Find where the given text appears and provide that cell's center as [X, Y] coordinate. 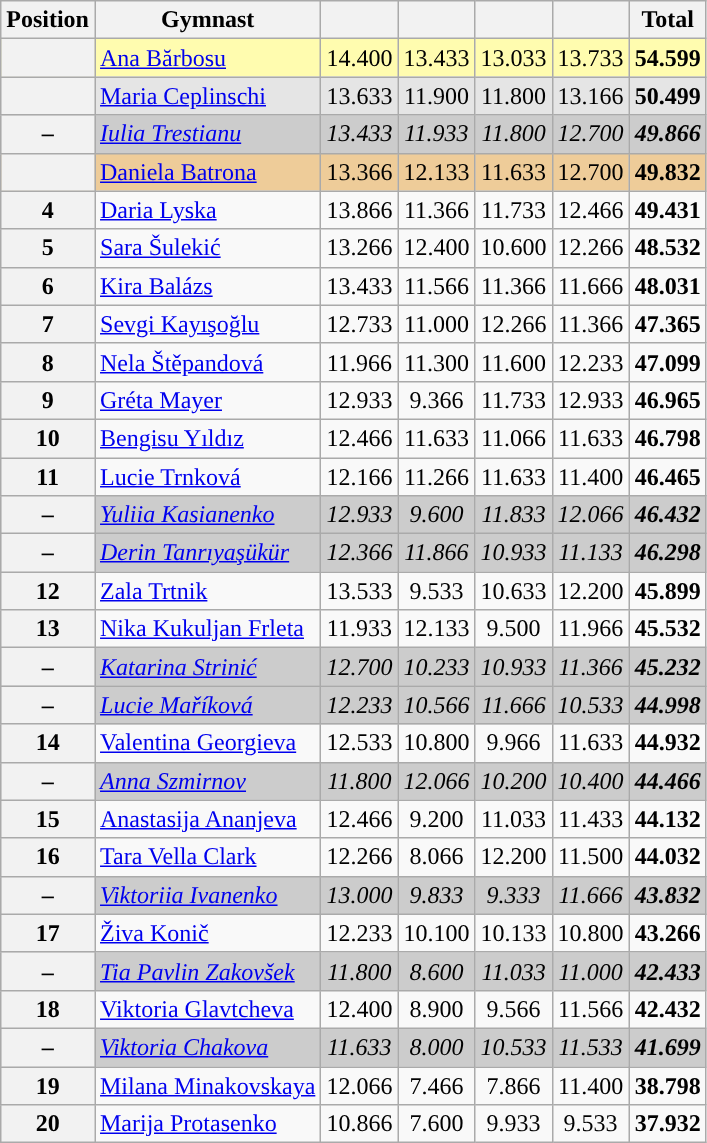
11 [48, 477]
14 [48, 743]
Anastasija Ananjeva [207, 819]
16 [48, 857]
11.866 [436, 553]
44.466 [668, 781]
10.600 [514, 248]
Viktoria Glavtcheva [207, 1009]
11.266 [436, 477]
Sevgi Kayışoğlu [207, 324]
11.500 [590, 857]
10.400 [590, 781]
8.600 [436, 971]
11.900 [436, 96]
10 [48, 438]
Gréta Mayer [207, 400]
48.031 [668, 286]
13.533 [360, 591]
4 [48, 210]
12.533 [360, 743]
9.933 [514, 1124]
Kira Balázs [207, 286]
45.899 [668, 591]
9.966 [514, 743]
10.233 [436, 667]
Derin Tanrıyaşükür [207, 553]
15 [48, 819]
10.200 [514, 781]
9.600 [436, 515]
54.599 [668, 58]
Valentina Georgieva [207, 743]
50.499 [668, 96]
13.033 [514, 58]
13.633 [360, 96]
Anna Szmirnov [207, 781]
46.798 [668, 438]
43.266 [668, 933]
Daria Lyska [207, 210]
17 [48, 933]
11.133 [590, 553]
9.833 [436, 895]
6 [48, 286]
Lucie Trnková [207, 477]
13.366 [360, 172]
41.699 [668, 1047]
7 [48, 324]
8.000 [436, 1047]
46.465 [668, 477]
12.366 [360, 553]
Nika Kukuljan Frleta [207, 629]
13.866 [360, 210]
Nela Štěpandová [207, 362]
44.998 [668, 705]
13.733 [590, 58]
Živa Konič [207, 933]
18 [48, 1009]
Lucie Maříková [207, 705]
Bengisu Yıldız [207, 438]
43.832 [668, 895]
49.431 [668, 210]
42.432 [668, 1009]
11.533 [590, 1047]
Tara Vella Clark [207, 857]
38.798 [668, 1085]
11.300 [436, 362]
13.166 [590, 96]
Viktoria Chakova [207, 1047]
11.433 [590, 819]
Iulia Trestianu [207, 134]
46.298 [668, 553]
45.532 [668, 629]
44.132 [668, 819]
11.600 [514, 362]
10.866 [360, 1124]
7.600 [436, 1124]
Gymnast [207, 20]
8.900 [436, 1009]
44.032 [668, 857]
Maria Ceplinschi [207, 96]
11.833 [514, 515]
Total [668, 20]
11.066 [514, 438]
49.832 [668, 172]
9.566 [514, 1009]
7.866 [514, 1085]
46.432 [668, 515]
20 [48, 1124]
5 [48, 248]
12.166 [360, 477]
10.566 [436, 705]
Tia Pavlin Zakovšek [207, 971]
Position [48, 20]
12.733 [360, 324]
10.100 [436, 933]
7.466 [436, 1085]
Ana Bărbosu [207, 58]
46.965 [668, 400]
Milana Minakovskaya [207, 1085]
9.200 [436, 819]
13.266 [360, 248]
Katarina Strinić [207, 667]
47.365 [668, 324]
12 [48, 591]
14.400 [360, 58]
37.932 [668, 1124]
10.133 [514, 933]
Zala Trtnik [207, 591]
Marija Protasenko [207, 1124]
44.932 [668, 743]
9 [48, 400]
9.366 [436, 400]
49.866 [668, 134]
47.099 [668, 362]
9.500 [514, 629]
8 [48, 362]
9.333 [514, 895]
Daniela Batrona [207, 172]
Sara Šulekić [207, 248]
Yuliia Kasianenko [207, 515]
19 [48, 1085]
13.000 [360, 895]
8.066 [436, 857]
42.433 [668, 971]
13 [48, 629]
48.532 [668, 248]
Viktoriia Ivanenko [207, 895]
45.232 [668, 667]
10.633 [514, 591]
